Search for the cell housing the specified text and yield its (x, y) center coordinate. 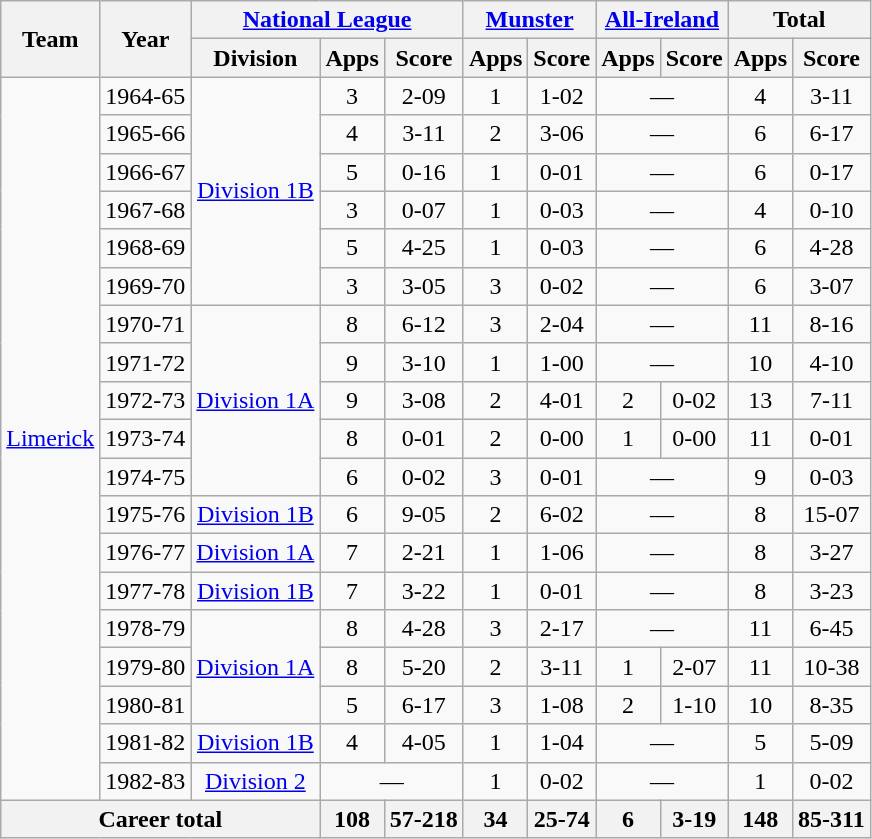
1965-66 (146, 134)
1979-80 (146, 667)
1964-65 (146, 96)
Career total (160, 819)
6-45 (832, 629)
57-218 (424, 819)
0-07 (424, 210)
85-311 (832, 819)
1969-70 (146, 286)
Division (256, 58)
1980-81 (146, 705)
1972-73 (146, 400)
1971-72 (146, 362)
1968-69 (146, 248)
3-07 (832, 286)
34 (495, 819)
2-07 (694, 667)
1975-76 (146, 515)
4-25 (424, 248)
3-23 (832, 591)
3-08 (424, 400)
2-04 (562, 324)
3-05 (424, 286)
25-74 (562, 819)
4-10 (832, 362)
1966-67 (146, 172)
1976-77 (146, 553)
Division 2 (256, 781)
1978-79 (146, 629)
1-10 (694, 705)
1-04 (562, 743)
7-11 (832, 400)
1970-71 (146, 324)
3-22 (424, 591)
1967-68 (146, 210)
Team (50, 39)
Munster (529, 20)
3-06 (562, 134)
1977-78 (146, 591)
8-35 (832, 705)
15-07 (832, 515)
2-17 (562, 629)
6-12 (424, 324)
5-09 (832, 743)
1-02 (562, 96)
2-21 (424, 553)
1973-74 (146, 438)
1-06 (562, 553)
1981-82 (146, 743)
0-16 (424, 172)
4-01 (562, 400)
2-09 (424, 96)
1-08 (562, 705)
148 (760, 819)
National League (328, 20)
9-05 (424, 515)
Year (146, 39)
Limerick (50, 438)
3-27 (832, 553)
4-05 (424, 743)
8-16 (832, 324)
3-19 (694, 819)
0-10 (832, 210)
13 (760, 400)
5-20 (424, 667)
3-10 (424, 362)
Total (799, 20)
6-02 (562, 515)
10-38 (832, 667)
1974-75 (146, 477)
108 (352, 819)
All-Ireland (662, 20)
0-17 (832, 172)
1-00 (562, 362)
1982-83 (146, 781)
